Capture the cell that displays the provided text and extract its [X, Y] central coordinate. 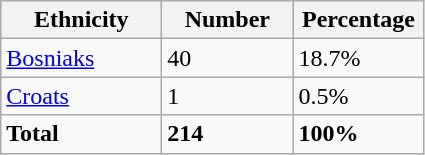
0.5% [358, 96]
214 [228, 134]
Number [228, 20]
Percentage [358, 20]
Croats [82, 96]
Bosniaks [82, 58]
18.7% [358, 58]
Ethnicity [82, 20]
1 [228, 96]
100% [358, 134]
Total [82, 134]
40 [228, 58]
